Scan for the cell matching the given text and deliver its (x, y) coordinate at center. 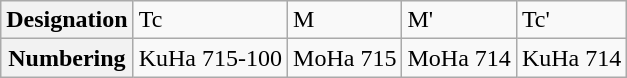
Designation (67, 20)
KuHa 715-100 (210, 58)
MoHa 715 (345, 58)
M' (459, 20)
Tc' (571, 20)
Tc (210, 20)
M (345, 20)
KuHa 714 (571, 58)
Numbering (67, 58)
MoHa 714 (459, 58)
